Identify which cell holds the provided text, then report its [x, y] central coordinate. 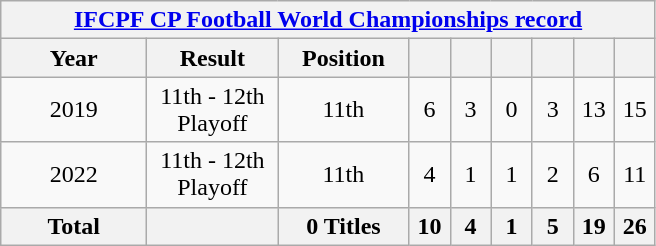
15 [634, 110]
13 [594, 110]
11 [634, 174]
IFCPF CP Football World Championships record [328, 20]
5 [552, 226]
2 [552, 174]
0 Titles [344, 226]
26 [634, 226]
Position [344, 58]
Year [74, 58]
19 [594, 226]
Total [74, 226]
10 [430, 226]
0 [512, 110]
2022 [74, 174]
2019 [74, 110]
Result [212, 58]
